Scan for the cell matching the given text and deliver its (x, y) coordinate at center. 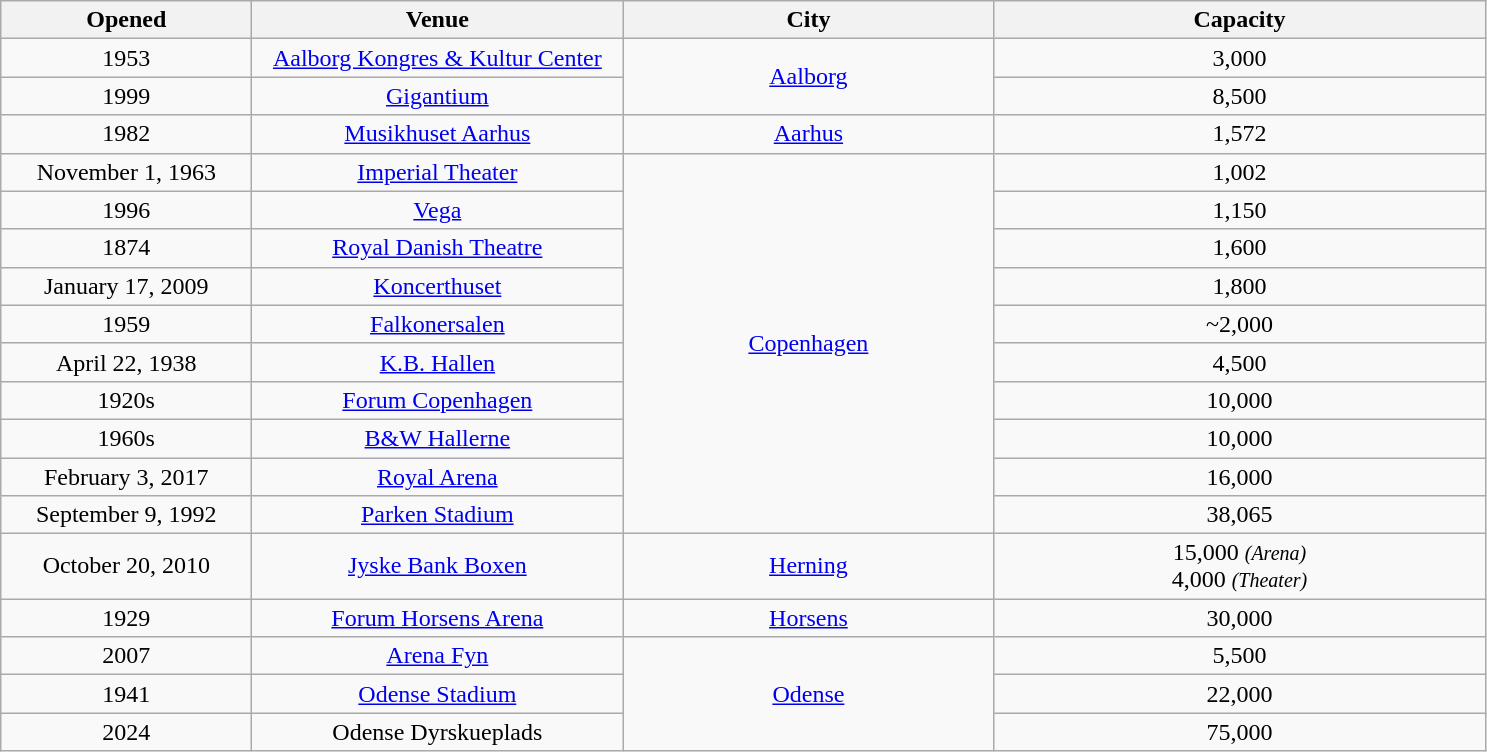
February 3, 2017 (126, 477)
1960s (126, 438)
Vega (438, 210)
November 1, 1963 (126, 172)
April 22, 1938 (126, 362)
Forum Copenhagen (438, 400)
15,000 (Arena)4,000 (Theater) (1240, 566)
2024 (126, 732)
K.B. Hallen (438, 362)
Gigantium (438, 96)
1,150 (1240, 210)
Venue (438, 20)
Capacity (1240, 20)
Odense Dyrskueplads (438, 732)
Aalborg (808, 77)
Forum Horsens Arena (438, 618)
Parken Stadium (438, 515)
30,000 (1240, 618)
22,000 (1240, 694)
5,500 (1240, 656)
8,500 (1240, 96)
Musikhuset Aarhus (438, 134)
Royal Danish Theatre (438, 248)
Falkonersalen (438, 324)
1,572 (1240, 134)
1999 (126, 96)
16,000 (1240, 477)
38,065 (1240, 515)
1982 (126, 134)
Copenhagen (808, 344)
75,000 (1240, 732)
Jyske Bank Boxen (438, 566)
~2,000 (1240, 324)
Royal Arena (438, 477)
1953 (126, 58)
1,800 (1240, 286)
Aalborg Kongres & Kultur Center (438, 58)
Horsens (808, 618)
January 17, 2009 (126, 286)
October 20, 2010 (126, 566)
Opened (126, 20)
3,000 (1240, 58)
Aarhus (808, 134)
1,002 (1240, 172)
Odense (808, 694)
2007 (126, 656)
Koncerthuset (438, 286)
Herning (808, 566)
Imperial Theater (438, 172)
September 9, 1992 (126, 515)
1996 (126, 210)
1959 (126, 324)
Odense Stadium (438, 694)
4,500 (1240, 362)
1941 (126, 694)
B&W Hallerne (438, 438)
City (808, 20)
1,600 (1240, 248)
Arena Fyn (438, 656)
1920s (126, 400)
1929 (126, 618)
1874 (126, 248)
